Determine the [X, Y] coordinate at the center of the cell enclosing the given text.  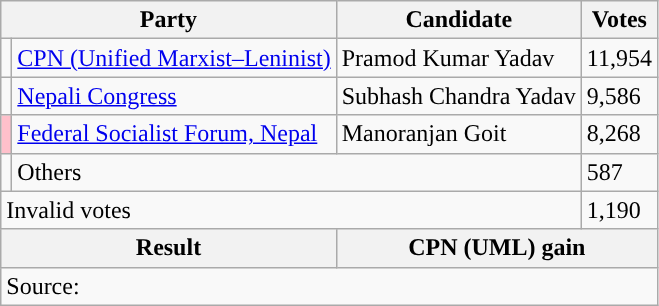
CPN (UML) gain [496, 248]
1,190 [619, 210]
Manoranjan Goit [458, 134]
Votes [619, 20]
Pramod Kumar Yadav [458, 58]
Source: [330, 286]
Subhash Chandra Yadav [458, 96]
Party [168, 20]
Candidate [458, 20]
8,268 [619, 134]
11,954 [619, 58]
Invalid votes [291, 210]
Nepali Congress [174, 96]
Federal Socialist Forum, Nepal [174, 134]
Others [296, 172]
9,586 [619, 96]
587 [619, 172]
CPN (Unified Marxist–Leninist) [174, 58]
Result [168, 248]
